Provide the [X, Y] coordinate of the cell's center where the given text is located.  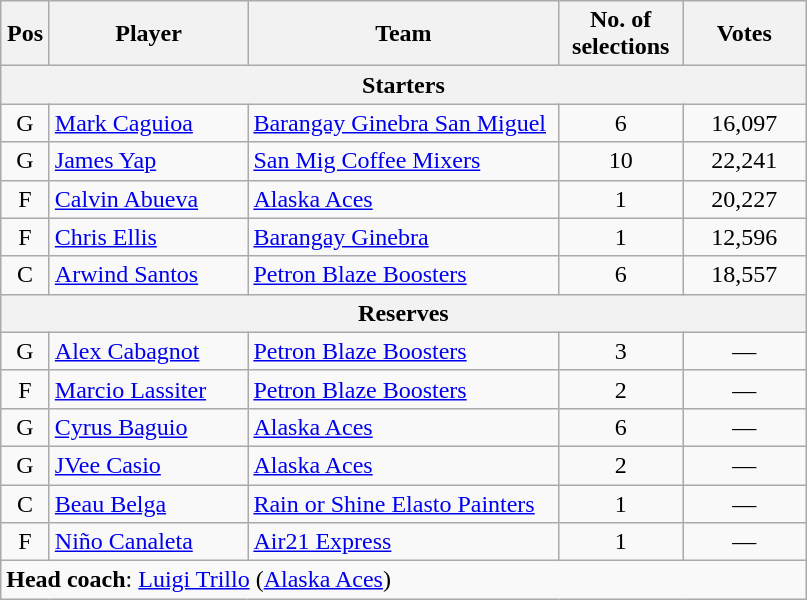
10 [621, 161]
No. of selections [621, 34]
Beau Belga [148, 503]
Niño Canaleta [148, 542]
Starters [404, 85]
Barangay Ginebra [404, 237]
Team [404, 34]
Mark Caguioa [148, 123]
Barangay Ginebra San Miguel [404, 123]
12,596 [744, 237]
Air21 Express [404, 542]
JVee Casio [148, 465]
San Mig Coffee Mixers [404, 161]
Reserves [404, 313]
Chris Ellis [148, 237]
20,227 [744, 199]
Arwind Santos [148, 275]
3 [621, 351]
Rain or Shine Elasto Painters [404, 503]
18,557 [744, 275]
Head coach: Luigi Trillo (Alaska Aces) [404, 580]
Cyrus Baguio [148, 427]
Player [148, 34]
22,241 [744, 161]
16,097 [744, 123]
Calvin Abueva [148, 199]
Votes [744, 34]
Alex Cabagnot [148, 351]
Marcio Lassiter [148, 389]
Pos [26, 34]
James Yap [148, 161]
